Provide the (X, Y) coordinate of the cell's center where the given text is located.  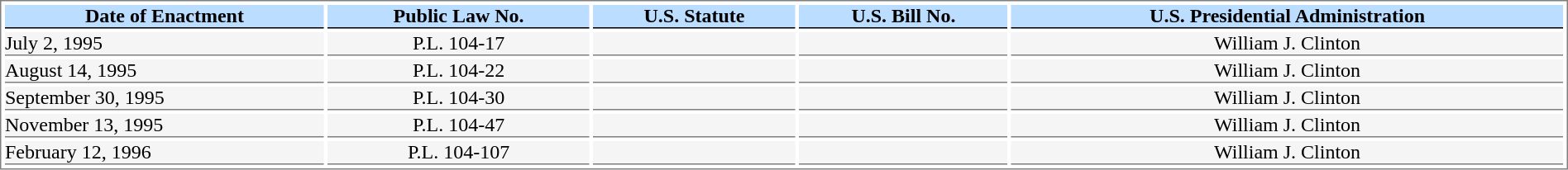
U.S. Presidential Administration (1287, 17)
P.L. 104-22 (458, 71)
P.L. 104-30 (458, 98)
July 2, 1995 (165, 44)
U.S. Statute (694, 17)
P.L. 104-107 (458, 153)
August 14, 1995 (165, 71)
Date of Enactment (165, 17)
February 12, 1996 (165, 153)
U.S. Bill No. (903, 17)
September 30, 1995 (165, 98)
November 13, 1995 (165, 125)
Public Law No. (458, 17)
P.L. 104-47 (458, 125)
P.L. 104-17 (458, 44)
